Capture the cell that displays the provided text and extract its (x, y) central coordinate. 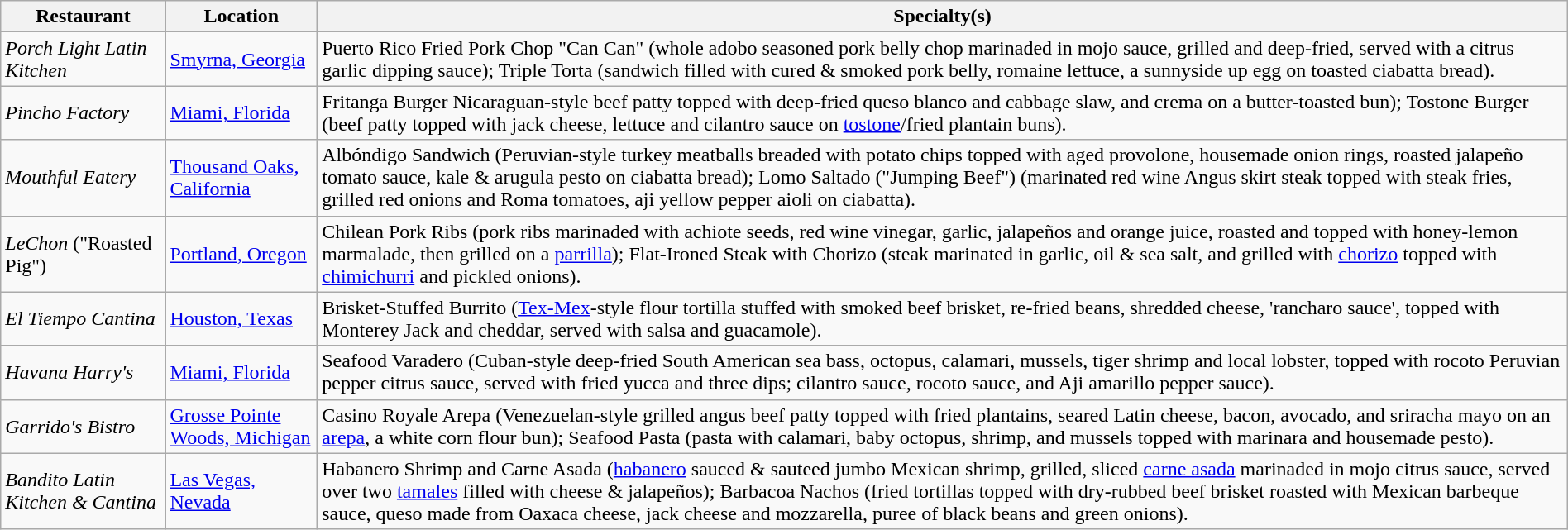
Houston, Texas (241, 319)
Las Vegas, Nevada (241, 491)
Restaurant (83, 17)
Thousand Oaks, California (241, 178)
El Tiempo Cantina (83, 319)
Smyrna, Georgia (241, 60)
Portland, Oregon (241, 254)
Location (241, 17)
Havana Harry's (83, 372)
Pincho Factory (83, 112)
Bandito Latin Kitchen & Cantina (83, 491)
Specialty(s) (943, 17)
LeChon ("Roasted Pig") (83, 254)
Grosse Pointe Woods, Michigan (241, 427)
Garrido's Bistro (83, 427)
Porch Light Latin Kitchen (83, 60)
Mouthful Eatery (83, 178)
